Search for the cell housing the specified text and yield its [x, y] center coordinate. 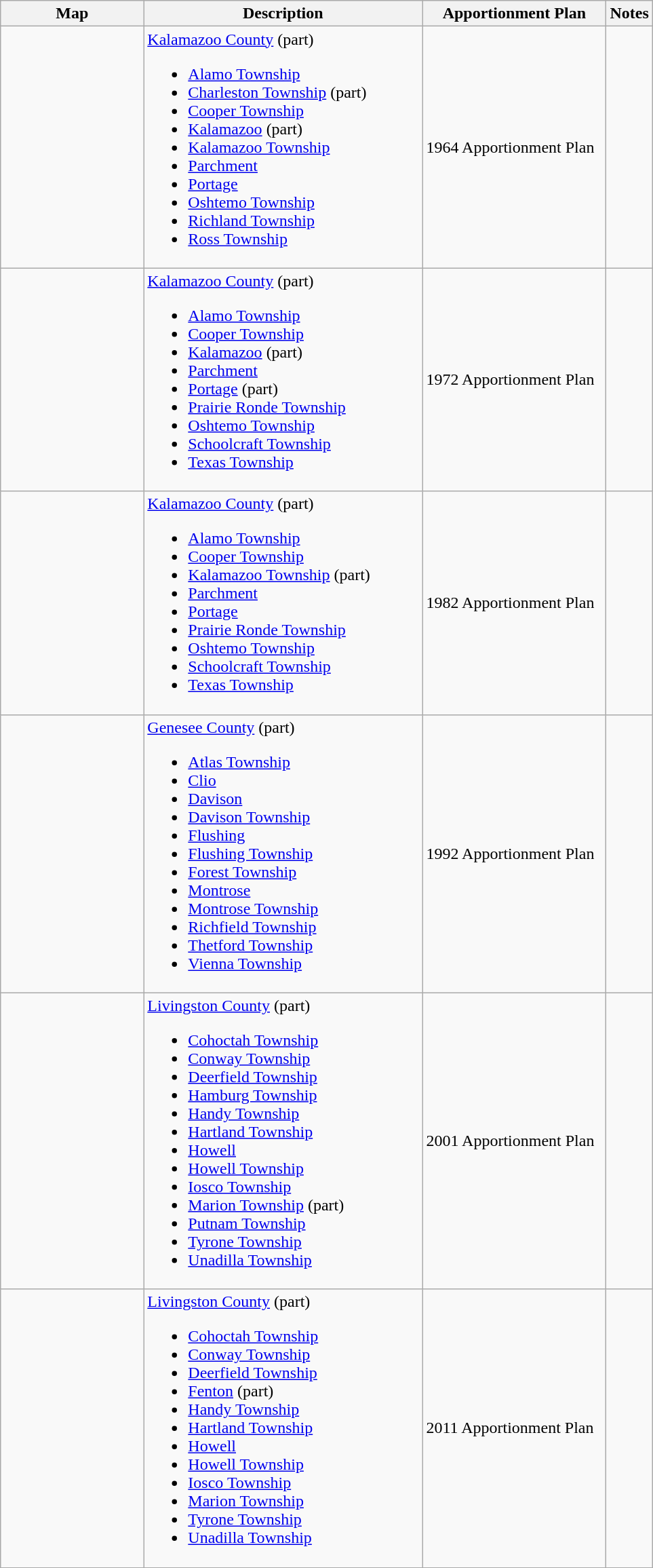
Map [72, 14]
1982 Apportionment Plan [514, 603]
1972 Apportionment Plan [514, 380]
1992 Apportionment Plan [514, 854]
Apportionment Plan [514, 14]
2001 Apportionment Plan [514, 1141]
Description [283, 14]
1964 Apportionment Plan [514, 147]
Notes [629, 14]
2011 Apportionment Plan [514, 1428]
